From the cell containing the given text, extract its center point as (x, y) coordinate. 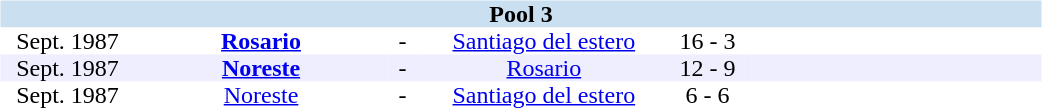
16 - 3 (707, 42)
12 - 9 (707, 68)
6 - 6 (707, 96)
Pool 3 (520, 14)
